Extract the (X, Y) coordinate from the center of the cell holding the provided text.  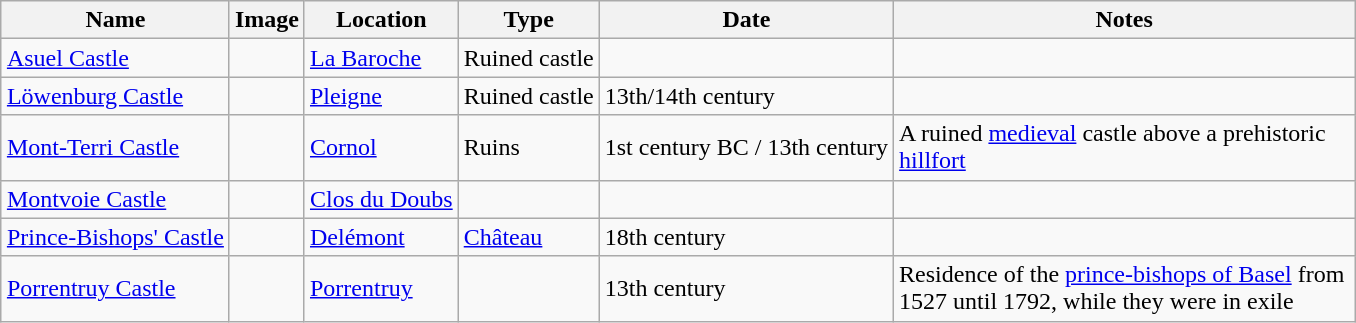
13th/14th century (746, 96)
Porrentruy (381, 288)
Montvoie Castle (115, 199)
Image (266, 20)
Löwenburg Castle (115, 96)
Porrentruy Castle (115, 288)
Type (528, 20)
Ruins (528, 148)
Name (115, 20)
Delémont (381, 237)
18th century (746, 237)
Prince-Bishops' Castle (115, 237)
Clos du Doubs (381, 199)
Date (746, 20)
A ruined medieval castle above a prehistoric hillfort (1124, 148)
Cornol (381, 148)
Notes (1124, 20)
Mont-Terri Castle (115, 148)
Location (381, 20)
Château (528, 237)
Pleigne (381, 96)
13th century (746, 288)
Asuel Castle (115, 58)
La Baroche (381, 58)
1st century BC / 13th century (746, 148)
Residence of the prince-bishops of Basel from 1527 until 1792, while they were in exile (1124, 288)
